Capture the cell that displays the provided text and extract its [X, Y] central coordinate. 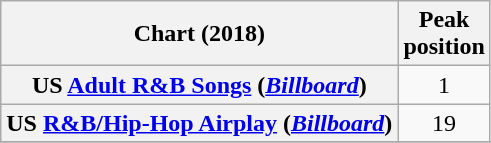
Peak position [444, 34]
1 [444, 85]
US R&B/Hip-Hop Airplay (Billboard) [200, 123]
Chart (2018) [200, 34]
US Adult R&B Songs (Billboard) [200, 85]
19 [444, 123]
